Provide the (X, Y) coordinate of the cell's center where the given text is located.  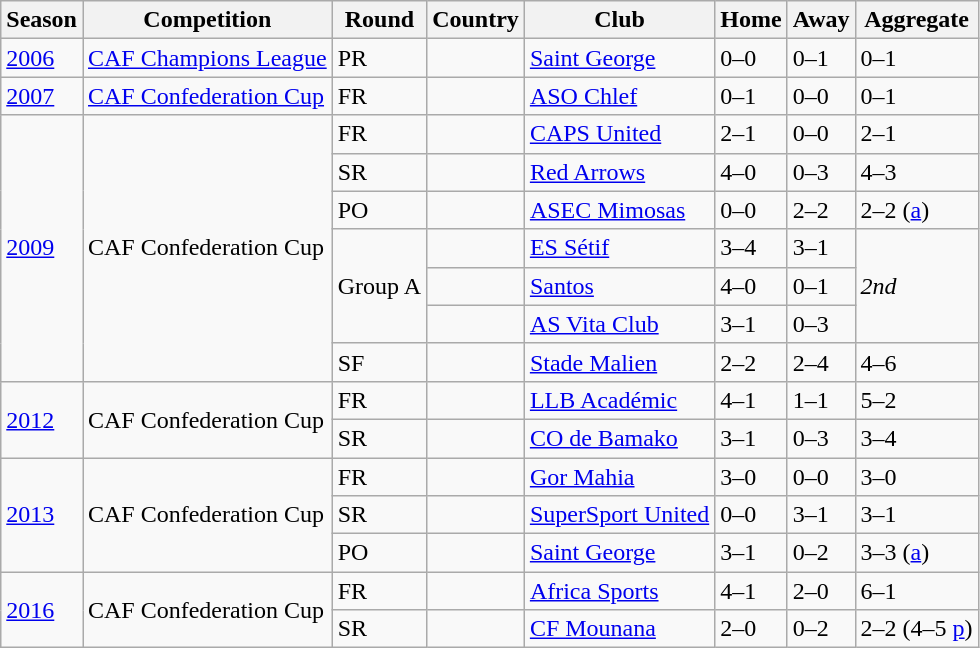
2012 (42, 419)
Country (476, 20)
Away (821, 20)
2016 (42, 610)
ASEC Mimosas (619, 210)
Club (619, 20)
2006 (42, 58)
6–1 (916, 591)
Season (42, 20)
Red Arrows (619, 172)
2007 (42, 96)
2–2 (4–5 p) (916, 629)
2nd (916, 286)
4–6 (916, 362)
PR (379, 58)
2009 (42, 248)
CAF Champions League (207, 58)
2–4 (821, 362)
Home (751, 20)
1–1 (821, 400)
4–3 (916, 172)
SF (379, 362)
5–2 (916, 400)
CF Mounana (619, 629)
Round (379, 20)
SuperSport United (619, 515)
CO de Bamako (619, 438)
Aggregate (916, 20)
2–2 (a) (916, 210)
Africa Sports (619, 591)
ES Sétif (619, 248)
LLB Académic (619, 400)
Stade Malien (619, 362)
Competition (207, 20)
Group A (379, 286)
3–3 (a) (916, 553)
AS Vita Club (619, 324)
CAPS United (619, 134)
2013 (42, 515)
ASO Chlef (619, 96)
Santos (619, 286)
Gor Mahia (619, 477)
